Detect which cell encompasses the target text, then output its (X, Y) center coordinate. 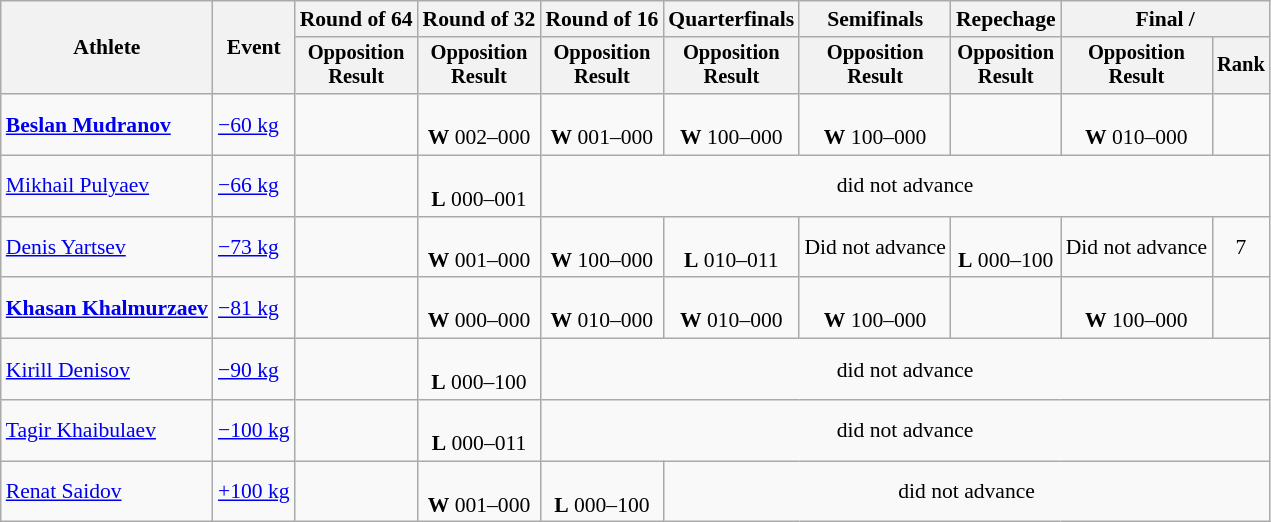
Denis Yartsev (107, 248)
Athlete (107, 48)
−60 kg (254, 124)
Tagir Khaibulaev (107, 430)
W 000–000 (480, 308)
−73 kg (254, 248)
Renat Saidov (107, 492)
−66 kg (254, 186)
−90 kg (254, 370)
W 002–000 (480, 124)
Round of 32 (480, 19)
Round of 64 (356, 19)
Kirill Denisov (107, 370)
Semifinals (875, 19)
Beslan Mudranov (107, 124)
Repechage (1006, 19)
−100 kg (254, 430)
Mikhail Pulyaev (107, 186)
Quarterfinals (731, 19)
Round of 16 (602, 19)
+100 kg (254, 492)
Khasan Khalmurzaev (107, 308)
L 000–001 (480, 186)
Event (254, 48)
L 010–011 (731, 248)
Final / (1166, 19)
7 (1241, 248)
L 000–011 (480, 430)
Rank (1241, 66)
−81 kg (254, 308)
